Scan for the cell matching the given text and deliver its (x, y) coordinate at center. 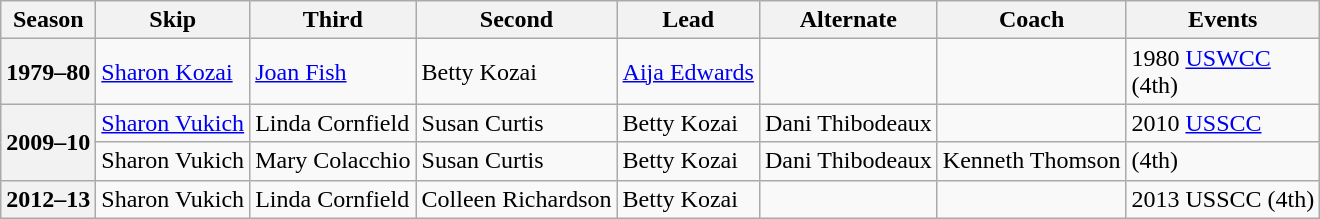
(4th) (1223, 161)
2012–13 (48, 199)
Lead (688, 20)
Kenneth Thomson (1032, 161)
Colleen Richardson (516, 199)
2010 USSCC (1223, 123)
Sharon Kozai (173, 72)
Second (516, 20)
Season (48, 20)
2013 USSCC (4th) (1223, 199)
Third (333, 20)
Skip (173, 20)
1980 USWCC (4th) (1223, 72)
Mary Colacchio (333, 161)
1979–80 (48, 72)
2009–10 (48, 142)
Alternate (848, 20)
Aija Edwards (688, 72)
Joan Fish (333, 72)
Coach (1032, 20)
Events (1223, 20)
